Pinpoint the cell where the given text exists, returning its (x, y) midpoint coordinate. 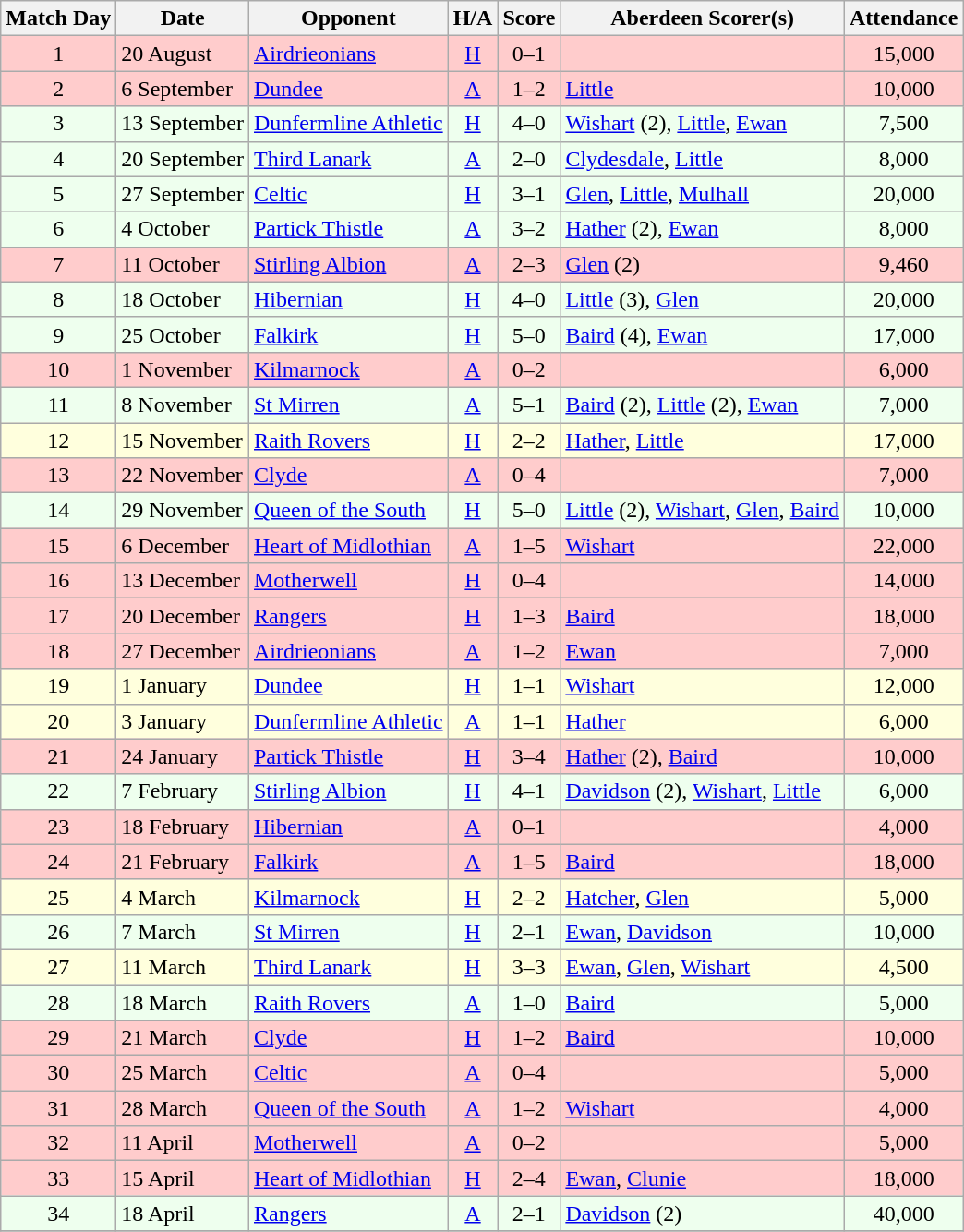
Baird (4), Ewan (703, 334)
18 March (183, 1002)
3–3 (529, 967)
1 January (183, 686)
20 (59, 721)
20 September (183, 159)
12,000 (903, 686)
21 (59, 756)
2–0 (529, 159)
1–3 (529, 616)
Glen (2) (703, 264)
11 October (183, 264)
14 (59, 511)
H/A (473, 18)
1 November (183, 369)
Ewan, Glen, Wishart (703, 967)
18 February (183, 827)
25 October (183, 334)
4–1 (529, 791)
Little (703, 89)
7 (59, 264)
23 (59, 827)
32 (59, 1143)
2 (59, 89)
13 December (183, 581)
40,000 (903, 1214)
12 (59, 441)
Hather (703, 721)
27 December (183, 651)
6 (59, 229)
21 March (183, 1038)
9 (59, 334)
4 (59, 159)
13 September (183, 124)
Aberdeen Scorer(s) (703, 18)
33 (59, 1178)
Ewan, Clunie (703, 1178)
34 (59, 1214)
3–1 (529, 194)
13 (59, 476)
20 December (183, 616)
15 November (183, 441)
1 (59, 54)
10 (59, 369)
20 August (183, 54)
2–4 (529, 1178)
30 (59, 1073)
28 (59, 1002)
25 (59, 897)
3–2 (529, 229)
25 March (183, 1073)
18 October (183, 299)
Opponent (348, 18)
16 (59, 581)
27 September (183, 194)
Baird (2), Little (2), Ewan (703, 405)
15,000 (903, 54)
Little (3), Glen (703, 299)
22,000 (903, 546)
Davidson (2) (703, 1214)
29 (59, 1038)
5 (59, 194)
22 (59, 791)
Glen, Little, Mulhall (703, 194)
24 (59, 862)
18 (59, 651)
7 March (183, 932)
9,460 (903, 264)
17 (59, 616)
15 April (183, 1178)
Date (183, 18)
Ewan, Davidson (703, 932)
6 September (183, 89)
29 November (183, 511)
3–4 (529, 756)
4 March (183, 897)
3 January (183, 721)
28 March (183, 1108)
6 December (183, 546)
11 March (183, 967)
2–3 (529, 264)
26 (59, 932)
15 (59, 546)
Davidson (2), Wishart, Little (703, 791)
22 November (183, 476)
24 January (183, 756)
14,000 (903, 581)
27 (59, 967)
Score (529, 18)
7,500 (903, 124)
8 (59, 299)
Little (2), Wishart, Glen, Baird (703, 511)
4 October (183, 229)
Hather (2), Ewan (703, 229)
Match Day (59, 18)
21 February (183, 862)
11 (59, 405)
Ewan (703, 651)
Hatcher, Glen (703, 897)
4,500 (903, 967)
31 (59, 1108)
Attendance (903, 18)
Clydesdale, Little (703, 159)
11 April (183, 1143)
18 April (183, 1214)
Hather, Little (703, 441)
1–0 (529, 1002)
5–1 (529, 405)
19 (59, 686)
Wishart (2), Little, Ewan (703, 124)
Hather (2), Baird (703, 756)
8 November (183, 405)
7 February (183, 791)
3 (59, 124)
